Locate the cell with the specified text and output its [X, Y] center coordinate. 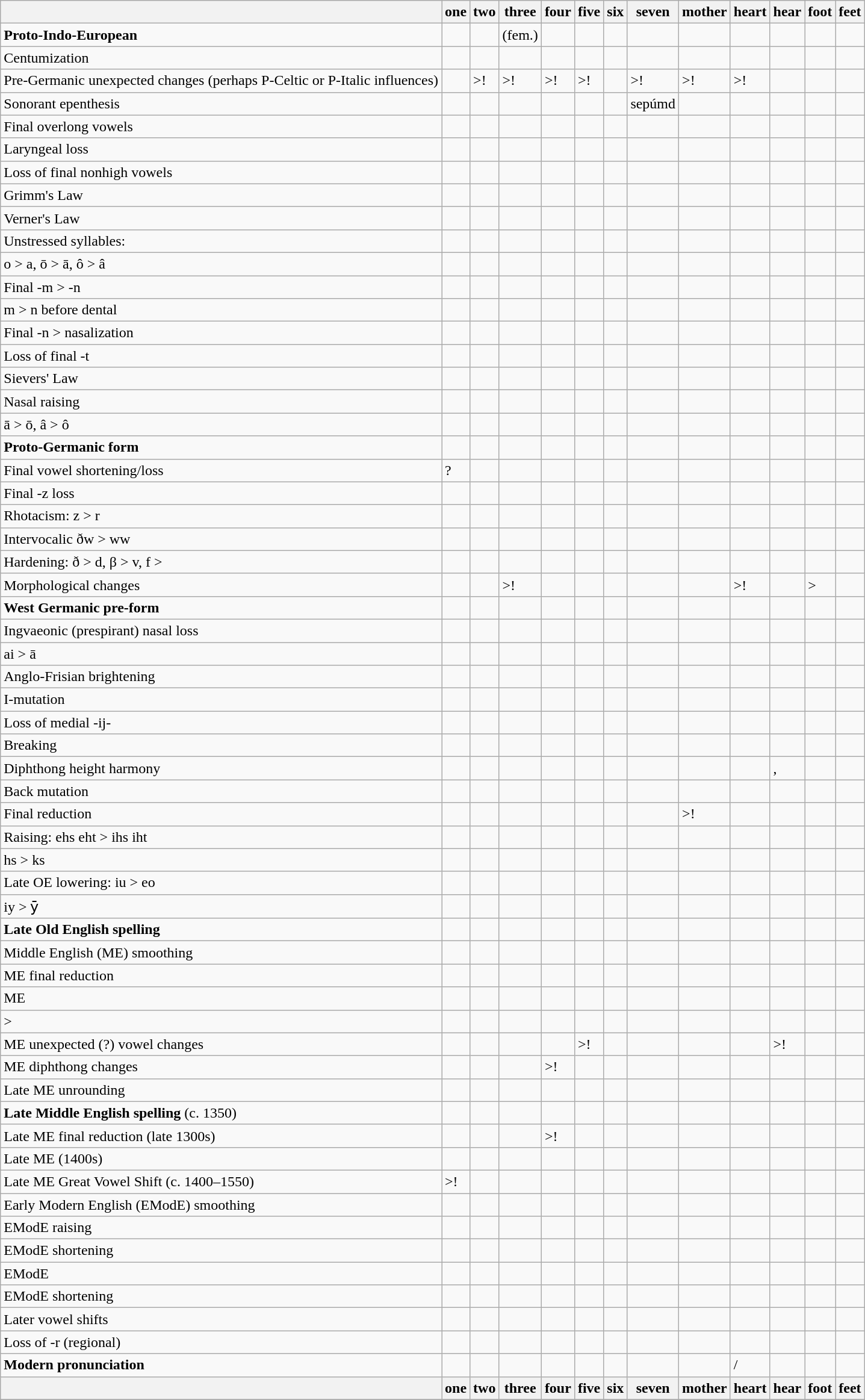
Ingvaeonic (prespirant) nasal loss [222, 630]
Breaking [222, 745]
o > a, ō > ā, ô > â [222, 264]
Rhotacism: z > r [222, 516]
/ [750, 1365]
Final overlong vowels [222, 126]
Morphological changes [222, 585]
Pre-Germanic unexpected changes (perhaps P-Celtic or P-Italic influences) [222, 81]
EModE [222, 1274]
Anglo-Frisian brightening [222, 677]
Modern pronunciation [222, 1365]
Intervocalic ðw > ww [222, 539]
Sievers' Law [222, 379]
Loss of -r (regional) [222, 1342]
iy > ȳ [222, 906]
Late ME final reduction (late 1300s) [222, 1136]
Late Old English spelling [222, 930]
Final vowel shortening/loss [222, 470]
Final reduction [222, 814]
Middle English (ME) smoothing [222, 953]
Nasal raising [222, 402]
Back mutation [222, 791]
Laryngeal loss [222, 149]
EModE raising [222, 1228]
Diphthong height harmony [222, 768]
Grimm's Law [222, 195]
hs > ks [222, 860]
ā > ō, â > ô [222, 425]
Proto-Indo-European [222, 35]
I-mutation [222, 700]
Later vowel shifts [222, 1319]
Late OE lowering: iu > eo [222, 883]
Proto-Germanic form [222, 447]
Final -n > nasalization [222, 333]
ME [222, 998]
Loss of final -t [222, 356]
, [787, 768]
Final -m > -n [222, 287]
Final -z loss [222, 493]
West Germanic pre-form [222, 608]
Raising: ehs eht > ihs iht [222, 837]
(fem.) [520, 35]
Late ME (1400s) [222, 1159]
Late Middle English spelling (c. 1350) [222, 1113]
Late ME Great Vowel Shift (c. 1400–1550) [222, 1181]
ME unexpected (?) vowel changes [222, 1044]
Unstressed syllables: [222, 241]
Late ME unrounding [222, 1090]
m > n before dental [222, 310]
Loss of final nonhigh vowels [222, 172]
ME final reduction [222, 975]
Early Modern English (EModE) smoothing [222, 1205]
Loss of medial -ij- [222, 723]
? [456, 470]
ai > ā [222, 653]
Verner's Law [222, 218]
Centumization [222, 58]
Sonorant epenthesis [222, 104]
ME diphthong changes [222, 1067]
sepúmd [653, 104]
Hardening: ð > d, β > v, f > [222, 562]
